Detect which cell encompasses the target text, then output its [x, y] center coordinate. 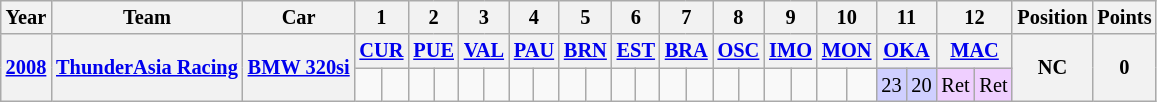
0 [1124, 68]
ThunderAsia Racing [147, 68]
MON [847, 51]
PAU [534, 51]
OKA [906, 51]
8 [739, 17]
CUR [382, 51]
IMO [790, 51]
BRA [686, 51]
3 [484, 17]
OSC [739, 51]
12 [974, 17]
Car [299, 17]
BRN [586, 51]
NC [1052, 68]
MAC [974, 51]
Year [26, 17]
PUE [433, 51]
2008 [26, 68]
20 [921, 85]
VAL [484, 51]
BMW 320si [299, 68]
EST [636, 51]
2 [433, 17]
Points [1124, 17]
6 [636, 17]
1 [382, 17]
4 [534, 17]
23 [891, 85]
Team [147, 17]
5 [586, 17]
10 [847, 17]
Position [1052, 17]
9 [790, 17]
11 [906, 17]
7 [686, 17]
